Pinpoint the cell where the given text exists, returning its [x, y] midpoint coordinate. 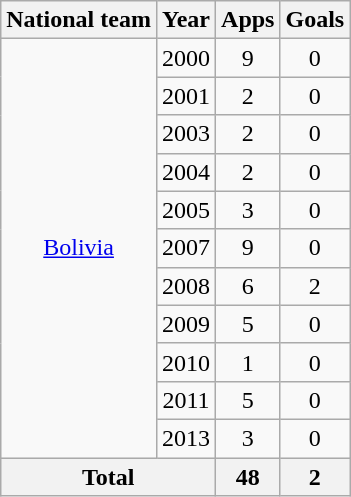
Total [108, 477]
1 [248, 362]
2004 [186, 172]
2011 [186, 400]
2007 [186, 248]
Goals [315, 20]
2013 [186, 438]
2003 [186, 134]
Apps [248, 20]
6 [248, 286]
Bolivia [79, 248]
Year [186, 20]
National team [79, 20]
48 [248, 477]
2000 [186, 58]
2001 [186, 96]
2008 [186, 286]
2009 [186, 324]
2010 [186, 362]
2005 [186, 210]
